Search for the cell housing the specified text and yield its [x, y] center coordinate. 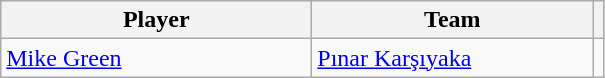
Player [156, 20]
Pınar Karşıyaka [452, 58]
Team [452, 20]
Mike Green [156, 58]
